From the cell containing the given text, extract its center point as [x, y] coordinate. 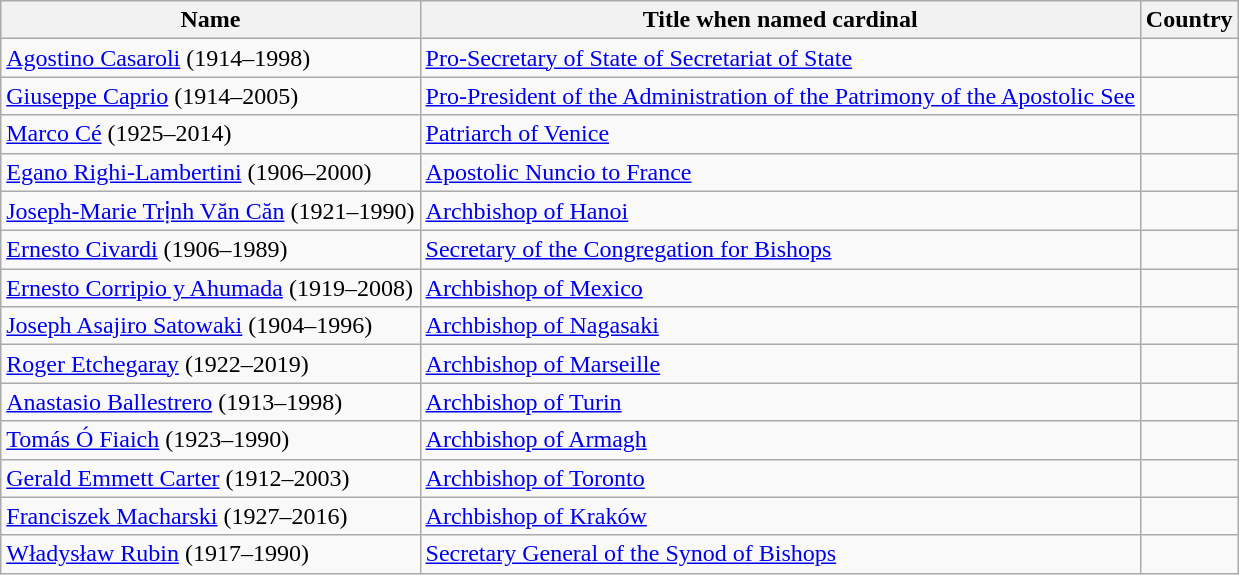
Archbishop of Armagh [780, 440]
Pro-Secretary of State of Secretariat of State [780, 58]
Anastasio Ballestrero (1913–1998) [210, 402]
Roger Etchegaray (1922–2019) [210, 364]
Marco Cé (1925–2014) [210, 134]
Patriarch of Venice [780, 134]
Archbishop of Hanoi [780, 211]
Name [210, 20]
Secretary General of the Synod of Bishops [780, 554]
Tomás Ó Fiaich (1923–1990) [210, 440]
Gerald Emmett Carter (1912–2003) [210, 478]
Archbishop of Toronto [780, 478]
Archbishop of Marseille [780, 364]
Archbishop of Nagasaki [780, 326]
Archbishop of Turin [780, 402]
Country [1189, 20]
Giuseppe Caprio (1914–2005) [210, 96]
Agostino Casaroli (1914–1998) [210, 58]
Władysław Rubin (1917–1990) [210, 554]
Secretary of the Congregation for Bishops [780, 250]
Franciszek Macharski (1927–2016) [210, 516]
Archbishop of Mexico [780, 288]
Egano Righi-Lambertini (1906–2000) [210, 172]
Ernesto Corripio y Ahumada (1919–2008) [210, 288]
Apostolic Nuncio to France [780, 172]
Joseph-Marie Trịnh Văn Căn (1921–1990) [210, 211]
Archbishop of Kraków [780, 516]
Ernesto Civardi (1906–1989) [210, 250]
Pro-President of the Administration of the Patrimony of the Apostolic See [780, 96]
Joseph Asajiro Satowaki (1904–1996) [210, 326]
Title when named cardinal [780, 20]
